Pinpoint the cell where the given text exists, returning its [x, y] midpoint coordinate. 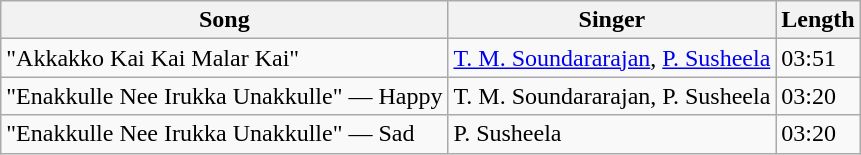
Song [224, 20]
"Enakkulle Nee Irukka Unakkulle" — Sad [224, 134]
P. Susheela [612, 134]
"Enakkulle Nee Irukka Unakkulle" — Happy [224, 96]
Length [818, 20]
03:51 [818, 58]
Singer [612, 20]
"Akkakko Kai Kai Malar Kai" [224, 58]
